Scan for the cell matching the given text and deliver its (X, Y) coordinate at center. 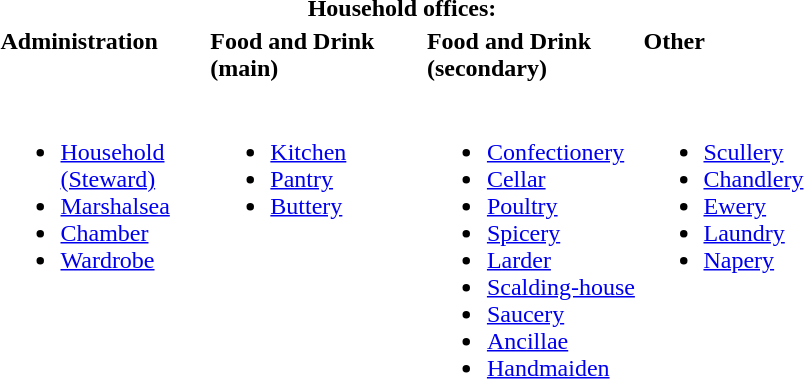
Food and Drink(secondary) (532, 54)
Food and Drink(main) (316, 54)
